Determine the [x, y] coordinate at the center of the cell enclosing the given text.  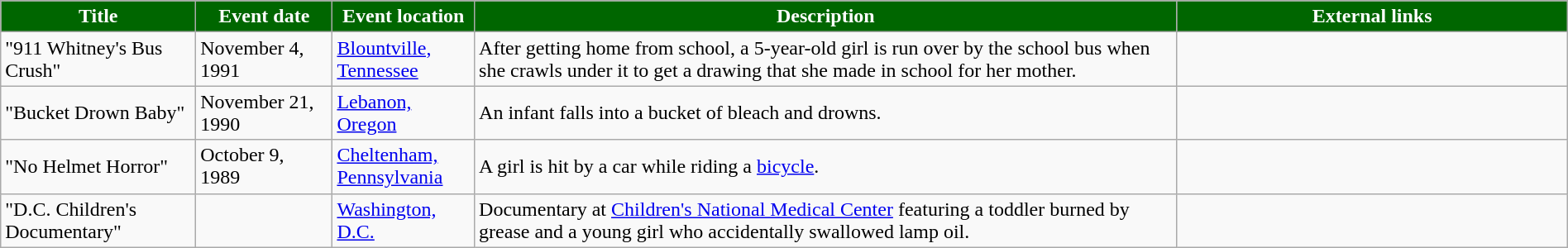
Lebanon, Oregon [404, 112]
External links [1372, 17]
November 4, 1991 [265, 60]
"Bucket Drown Baby" [98, 112]
November 21, 1990 [265, 112]
Cheltenham, Pennsylvania [404, 167]
Blountville, Tennessee [404, 60]
Documentary at Children's National Medical Center featuring a toddler burned by grease and a young girl who accidentally swallowed lamp oil. [826, 220]
Washington, D.C. [404, 220]
Description [826, 17]
A girl is hit by a car while riding a bicycle. [826, 167]
"D.C. Children's Documentary" [98, 220]
An infant falls into a bucket of bleach and drowns. [826, 112]
Event location [404, 17]
Title [98, 17]
October 9, 1989 [265, 167]
Event date [265, 17]
"911 Whitney's Bus Crush" [98, 60]
"No Helmet Horror" [98, 167]
